Return [x, y] of the center of cell containing provided text 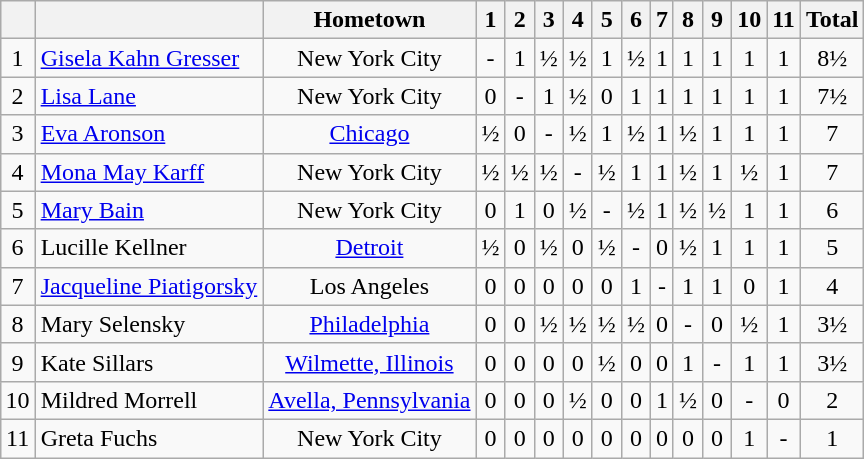
Hometown [370, 20]
7½ [832, 96]
8½ [832, 58]
Philadelphia [370, 324]
Gisela Kahn Gresser [149, 58]
Eva Aronson [149, 134]
Detroit [370, 248]
Lisa Lane [149, 96]
Chicago [370, 134]
Jacqueline Piatigorsky [149, 286]
Los Angeles [370, 286]
Mary Bain [149, 210]
Mary Selensky [149, 324]
Avella, Pennsylvania [370, 400]
Kate Sillars [149, 362]
Greta Fuchs [149, 438]
Mildred Morrell [149, 400]
Total [832, 20]
Mona May Karff [149, 172]
Wilmette, Illinois [370, 362]
Lucille Kellner [149, 248]
